Determine the (X, Y) coordinate at the center of the cell enclosing the given text.  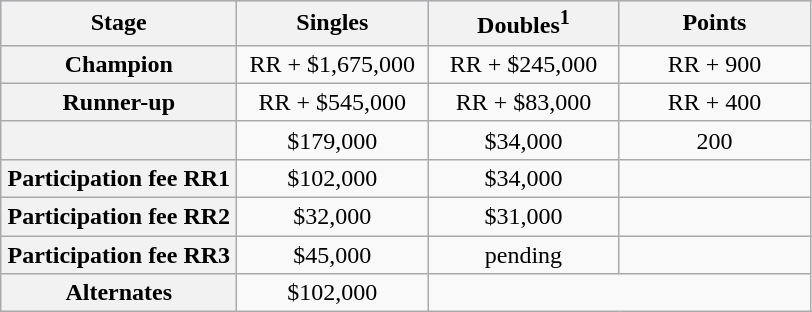
RR + $83,000 (524, 102)
Participation fee RR2 (119, 217)
Doubles1 (524, 24)
$45,000 (332, 255)
Participation fee RR1 (119, 178)
RR + $545,000 (332, 102)
$179,000 (332, 140)
$31,000 (524, 217)
200 (714, 140)
Runner-up (119, 102)
Stage (119, 24)
pending (524, 255)
Points (714, 24)
Singles (332, 24)
Participation fee RR3 (119, 255)
RR + 400 (714, 102)
RR + 900 (714, 64)
$32,000 (332, 217)
RR + $245,000 (524, 64)
RR + $1,675,000 (332, 64)
Champion (119, 64)
Alternates (119, 293)
